From the cell containing the given text, extract its center point as [X, Y] coordinate. 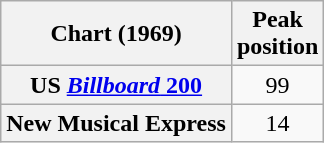
US Billboard 200 [116, 85]
Chart (1969) [116, 34]
Peakposition [277, 34]
14 [277, 123]
New Musical Express [116, 123]
99 [277, 85]
